Capture the cell that displays the provided text and extract its (X, Y) central coordinate. 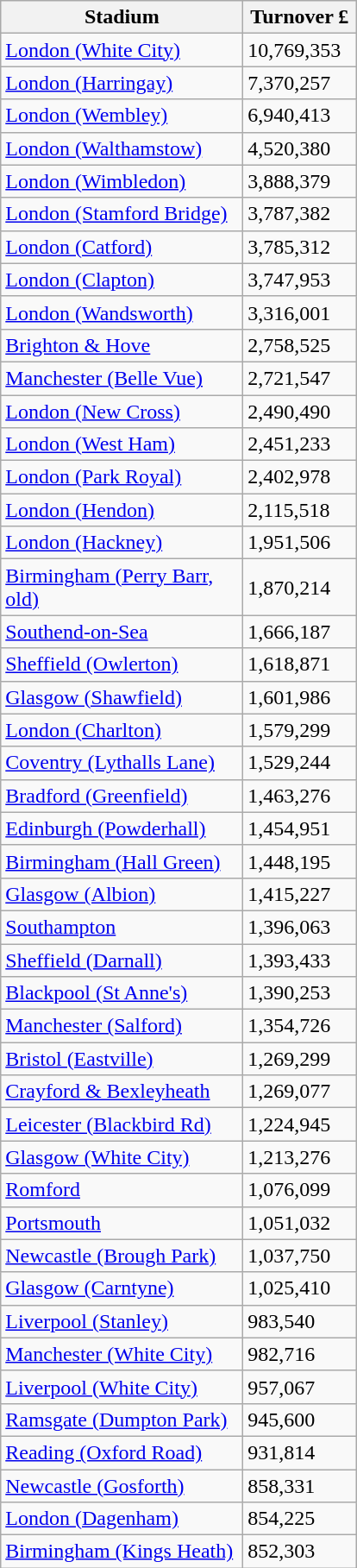
2,115,518 (300, 510)
852,303 (300, 1552)
London (Walthamstow) (122, 148)
2,721,547 (300, 378)
2,402,978 (300, 477)
854,225 (300, 1519)
1,037,750 (300, 1256)
Bradford (Greenfield) (122, 796)
London (Harringay) (122, 83)
Liverpool (White City) (122, 1387)
Glasgow (Shawfield) (122, 697)
Sheffield (Owlerton) (122, 664)
1,463,276 (300, 796)
7,370,257 (300, 83)
1,415,227 (300, 894)
957,067 (300, 1387)
3,787,382 (300, 214)
4,520,380 (300, 148)
Glasgow (Albion) (122, 894)
10,769,353 (300, 50)
Portsmouth (122, 1223)
1,269,299 (300, 1059)
Newcastle (Gosforth) (122, 1485)
1,213,276 (300, 1157)
Brighton & Hove (122, 345)
Manchester (Salford) (122, 1026)
Manchester (Belle Vue) (122, 378)
Glasgow (White City) (122, 1157)
Manchester (White City) (122, 1354)
London (Wimbledon) (122, 181)
Blackpool (St Anne's) (122, 993)
London (Hackney) (122, 543)
Birmingham (Perry Barr, old) (122, 587)
London (West Ham) (122, 444)
1,393,433 (300, 960)
Sheffield (Darnall) (122, 960)
3,316,001 (300, 312)
Turnover £ (300, 17)
1,454,951 (300, 828)
1,951,506 (300, 543)
Birmingham (Hall Green) (122, 861)
London (Park Royal) (122, 477)
Ramsgate (Dumpton Park) (122, 1420)
1,666,187 (300, 632)
London (New Cross) (122, 412)
1,601,986 (300, 697)
London (Hendon) (122, 510)
Reading (Oxford Road) (122, 1452)
1,051,032 (300, 1223)
1,870,214 (300, 587)
London (Wandsworth) (122, 312)
1,224,945 (300, 1124)
Romford (122, 1190)
945,600 (300, 1420)
1,076,099 (300, 1190)
3,747,953 (300, 280)
1,354,726 (300, 1026)
2,490,490 (300, 412)
2,451,233 (300, 444)
London (Charlton) (122, 730)
1,618,871 (300, 664)
Bristol (Eastville) (122, 1059)
1,396,063 (300, 927)
858,331 (300, 1485)
1,448,195 (300, 861)
London (White City) (122, 50)
Edinburgh (Powderhall) (122, 828)
Southend-on-Sea (122, 632)
London (Wembley) (122, 116)
982,716 (300, 1354)
Newcastle (Brough Park) (122, 1256)
1,529,244 (300, 763)
Southampton (122, 927)
London (Catford) (122, 247)
London (Stamford Bridge) (122, 214)
3,785,312 (300, 247)
Liverpool (Stanley) (122, 1321)
Stadium (122, 17)
Coventry (Lythalls Lane) (122, 763)
London (Dagenham) (122, 1519)
931,814 (300, 1452)
6,940,413 (300, 116)
3,888,379 (300, 181)
1,025,410 (300, 1288)
Crayford & Bexleyheath (122, 1092)
Leicester (Blackbird Rd) (122, 1124)
Glasgow (Carntyne) (122, 1288)
2,758,525 (300, 345)
1,390,253 (300, 993)
983,540 (300, 1321)
1,579,299 (300, 730)
Birmingham (Kings Heath) (122, 1552)
1,269,077 (300, 1092)
London (Clapton) (122, 280)
